Search for the cell housing the specified text and yield its (X, Y) center coordinate. 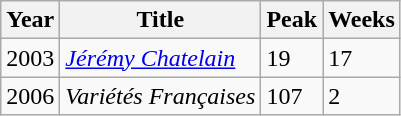
Title (160, 20)
2006 (30, 96)
2003 (30, 58)
Jérémy Chatelain (160, 58)
107 (292, 96)
Weeks (362, 20)
Year (30, 20)
2 (362, 96)
19 (292, 58)
17 (362, 58)
Variétés Françaises (160, 96)
Peak (292, 20)
